Extract the [x, y] coordinate from the center of the cell holding the provided text.  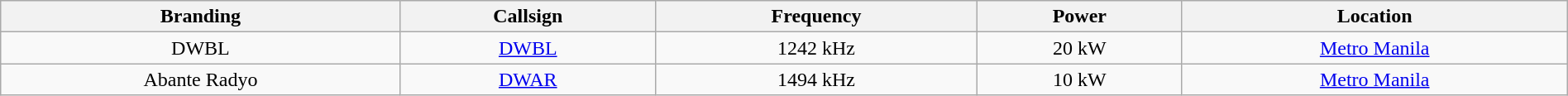
1494 kHz [815, 79]
Abante Radyo [200, 79]
Location [1374, 17]
1242 kHz [815, 48]
DWAR [528, 79]
Frequency [815, 17]
10 kW [1080, 79]
Branding [200, 17]
20 kW [1080, 48]
Callsign [528, 17]
Power [1080, 17]
